For the text-containing cell, return its midpoint in [X, Y] coordinate format. 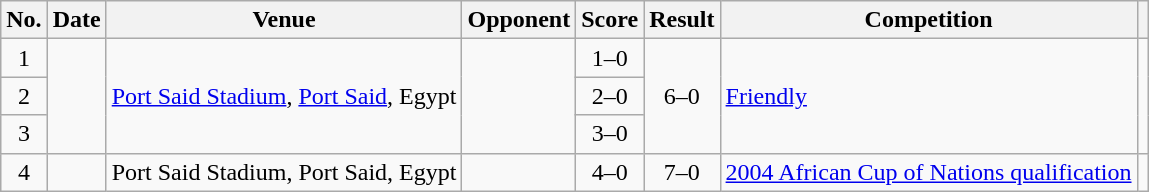
1–0 [610, 58]
No. [24, 20]
6–0 [682, 96]
Friendly [928, 96]
2004 African Cup of Nations qualification [928, 172]
Competition [928, 20]
2–0 [610, 96]
3 [24, 134]
Opponent [519, 20]
Date [76, 20]
2 [24, 96]
4 [24, 172]
7–0 [682, 172]
1 [24, 58]
3–0 [610, 134]
Result [682, 20]
4–0 [610, 172]
Venue [284, 20]
Score [610, 20]
